Return (x, y) of the center of cell containing provided text 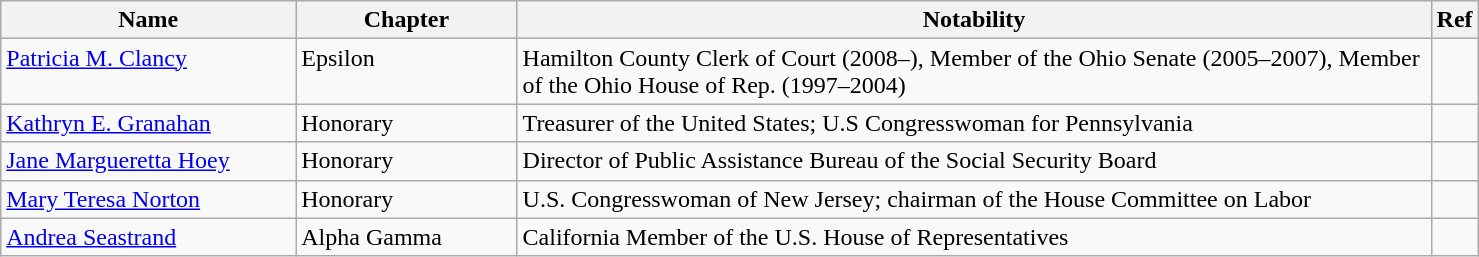
Ref (1454, 20)
Treasurer of the United States; U.S Congresswoman for Pennsylvania (974, 123)
U.S. Congresswoman of New Jersey; chairman of the House Committee on Labor (974, 199)
Name (148, 20)
Notability (974, 20)
Andrea Seastrand (148, 237)
Kathryn E. Granahan (148, 123)
Mary Teresa Norton (148, 199)
Hamilton County Clerk of Court (2008–), Member of the Ohio Senate (2005–2007), Member of the Ohio House of Rep. (1997–2004) (974, 72)
Chapter (406, 20)
Epsilon (406, 72)
Patricia M. Clancy (148, 72)
Jane Margueretta Hoey (148, 161)
Alpha Gamma (406, 237)
California Member of the U.S. House of Representatives (974, 237)
Director of Public Assistance Bureau of the Social Security Board (974, 161)
